Capture the cell that displays the provided text and extract its [x, y] central coordinate. 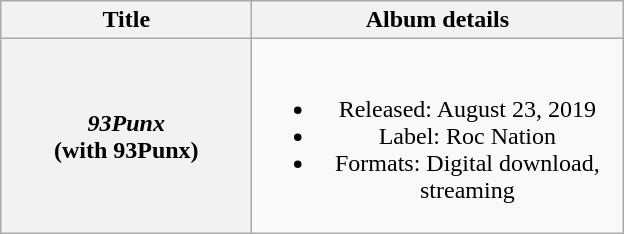
Title [126, 20]
Released: August 23, 2019Label: Roc NationFormats: Digital download, streaming [438, 136]
Album details [438, 20]
93Punx(with 93Punx) [126, 136]
